Pinpoint the cell where the given text exists, returning its (X, Y) midpoint coordinate. 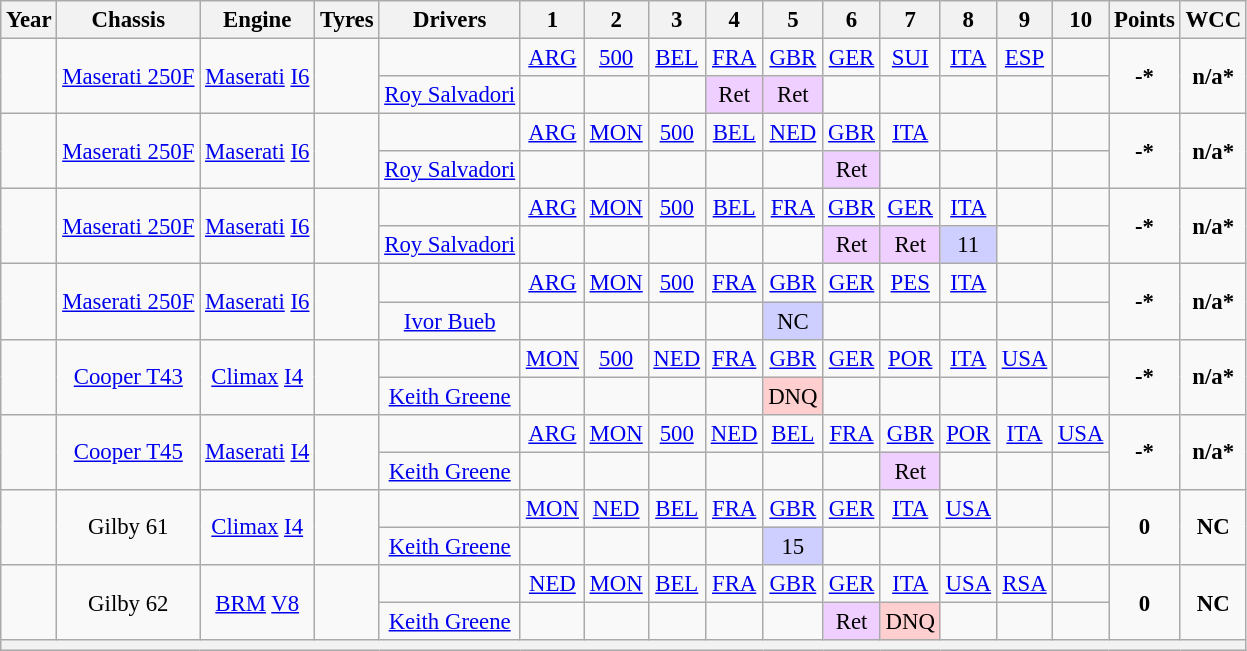
Maserati I4 (258, 452)
11 (968, 245)
9 (1024, 20)
Drivers (450, 20)
Year (29, 20)
PES (910, 283)
6 (852, 20)
Chassis (128, 20)
3 (676, 20)
Gilby 61 (128, 528)
Ivor Bueb (450, 321)
1 (552, 20)
2 (616, 20)
Gilby 62 (128, 602)
Cooper T45 (128, 452)
Engine (258, 20)
15 (793, 546)
RSA (1024, 584)
7 (910, 20)
ESP (1024, 58)
Points (1144, 20)
10 (1081, 20)
WCC (1213, 20)
Cooper T43 (128, 376)
BRM V8 (258, 602)
5 (793, 20)
SUI (910, 58)
Tyres (347, 20)
8 (968, 20)
4 (734, 20)
